From the cell containing the given text, extract its center point as (x, y) coordinate. 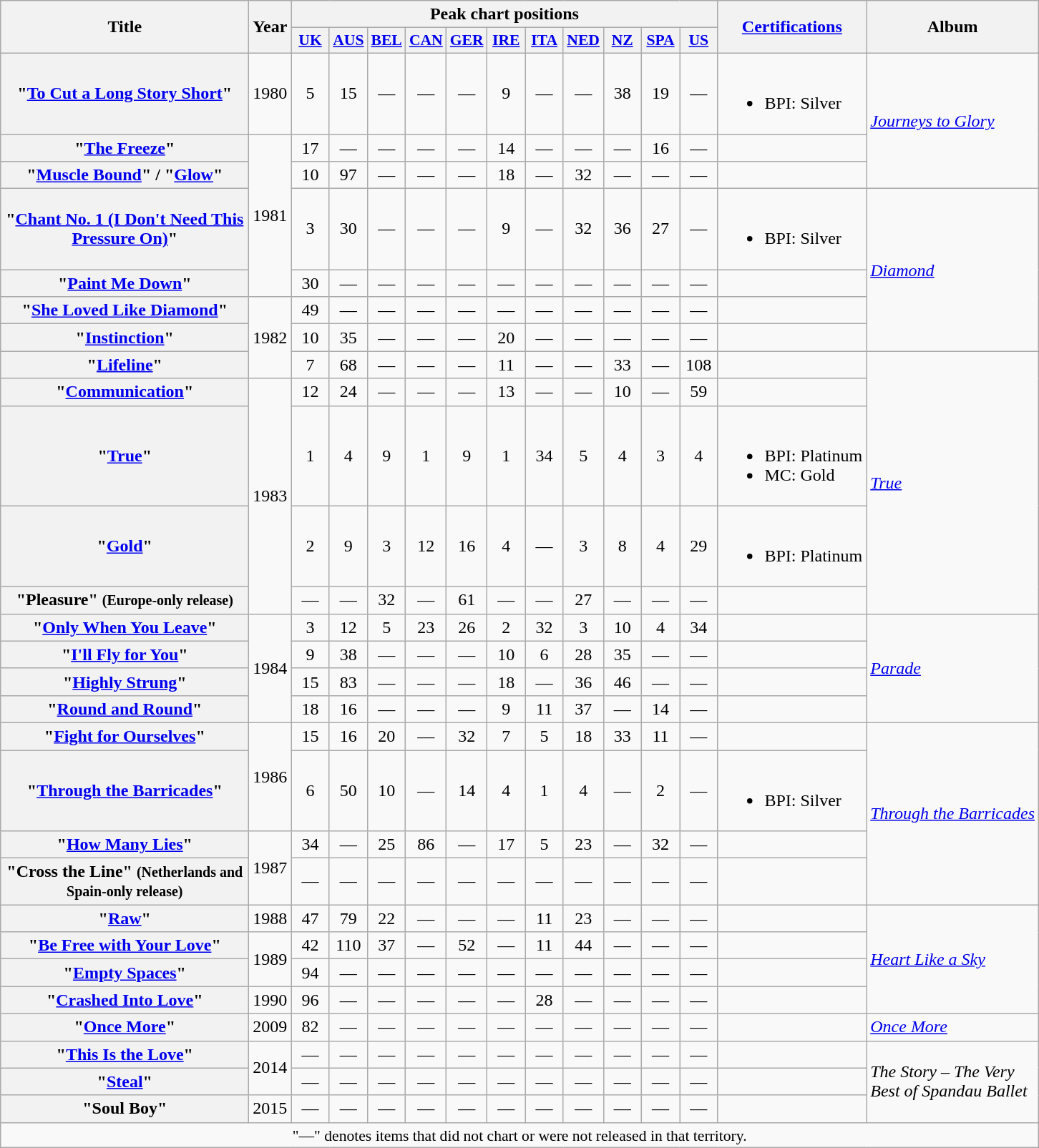
42 (311, 946)
25 (386, 845)
ITA (544, 41)
"I'll Fly for You" (125, 654)
BEL (386, 41)
8 (623, 546)
49 (311, 310)
110 (348, 946)
"True" (125, 456)
46 (623, 682)
1981 (270, 216)
108 (698, 365)
"Be Free with Your Love" (125, 946)
Title (125, 27)
2015 (270, 1109)
2009 (270, 1027)
"Instinction" (125, 338)
52 (467, 946)
"Only When You Leave" (125, 627)
"Pleasure" (Europe-only release) (125, 600)
68 (348, 365)
94 (311, 973)
"Paint Me Down" (125, 283)
Certifications (792, 27)
1984 (270, 668)
"This Is the Love" (125, 1054)
NZ (623, 41)
1987 (270, 868)
True (953, 482)
"How Many Lies" (125, 845)
BPI: Platinum (792, 546)
"Soul Boy" (125, 1109)
"She Loved Like Diamond" (125, 310)
26 (467, 627)
59 (698, 392)
1980 (270, 93)
86 (426, 845)
NED (583, 41)
Diamond (953, 270)
"Steal" (125, 1081)
1983 (270, 496)
"Crashed Into Love" (125, 1000)
"Round and Round" (125, 709)
"Chant No. 1 (I Don't Need This Pressure On)" (125, 229)
"To Cut a Long Story Short" (125, 93)
Peak chart positions (504, 14)
"Communication" (125, 392)
2014 (270, 1068)
29 (698, 546)
Year (270, 27)
1990 (270, 1000)
IRE (507, 41)
"—" denotes items that did not chart or were not released in that territory. (519, 1135)
1986 (270, 777)
UK (311, 41)
CAN (426, 41)
"Gold" (125, 546)
1988 (270, 918)
BPI: PlatinumMC: Gold (792, 456)
97 (348, 175)
"Once More" (125, 1027)
22 (386, 918)
82 (311, 1027)
AUS (348, 41)
"Highly Strung" (125, 682)
SPA (660, 41)
79 (348, 918)
"Fight for Ourselves" (125, 736)
83 (348, 682)
Heart Like a Sky (953, 959)
44 (583, 946)
Parade (953, 668)
1989 (270, 959)
24 (348, 392)
"The Freeze" (125, 148)
GER (467, 41)
"Cross the Line" (Netherlands and Spain-only release) (125, 881)
50 (348, 790)
"Raw" (125, 918)
Through the Barricades (953, 813)
47 (311, 918)
1982 (270, 338)
"Through the Barricades" (125, 790)
13 (507, 392)
"Muscle Bound" / "Glow" (125, 175)
Album (953, 27)
61 (467, 600)
The Story – The VeryBest of Spandau Ballet (953, 1081)
96 (311, 1000)
"Lifeline" (125, 365)
"Empty Spaces" (125, 973)
Journeys to Glory (953, 120)
Once More (953, 1027)
US (698, 41)
19 (660, 93)
